Capture the cell that displays the provided text and extract its [x, y] central coordinate. 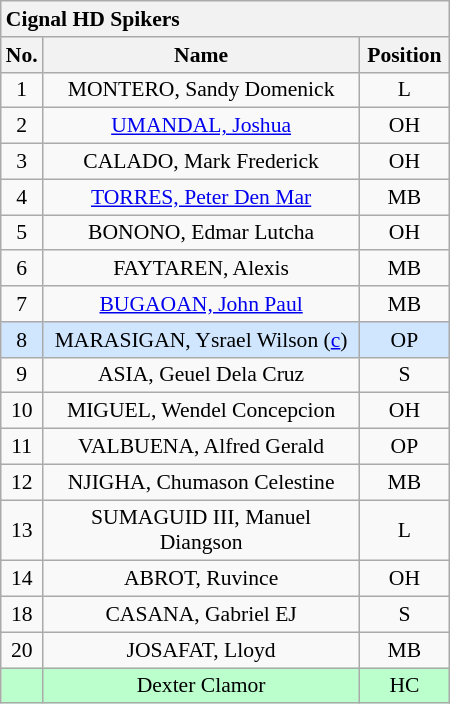
MIGUEL, Wendel Concepcion [202, 411]
SUMAGUID III, Manuel Diangson [202, 530]
Position [405, 55]
BUGAOAN, John Paul [202, 304]
NJIGHA, Chumason Celestine [202, 482]
MONTERO, Sandy Domenick [202, 90]
ASIA, Geuel Dela Cruz [202, 375]
4 [22, 197]
Dexter Clamor [202, 686]
VALBUENA, Alfred Gerald [202, 447]
Cignal HD Spikers [225, 19]
MARASIGAN, Ysrael Wilson (c) [202, 340]
10 [22, 411]
BONONO, Edmar Lutcha [202, 233]
3 [22, 162]
7 [22, 304]
1 [22, 90]
CALADO, Mark Frederick [202, 162]
6 [22, 269]
TORRES, Peter Den Mar [202, 197]
8 [22, 340]
20 [22, 650]
9 [22, 375]
18 [22, 615]
ABROT, Ruvince [202, 579]
5 [22, 233]
FAYTAREN, Alexis [202, 269]
14 [22, 579]
Name [202, 55]
CASANA, Gabriel EJ [202, 615]
11 [22, 447]
UMANDAL, Joshua [202, 126]
JOSAFAT, Lloyd [202, 650]
No. [22, 55]
12 [22, 482]
13 [22, 530]
2 [22, 126]
HC [405, 686]
